Find where the given text appears and provide that cell's center as [x, y] coordinate. 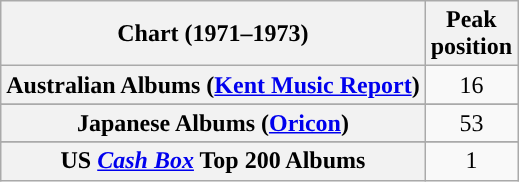
Australian Albums (Kent Music Report) [213, 85]
16 [471, 85]
53 [471, 123]
1 [471, 161]
Chart (1971–1973) [213, 34]
Peakposition [471, 34]
US Cash Box Top 200 Albums [213, 161]
Japanese Albums (Oricon) [213, 123]
